Provide the (x, y) coordinate of the cell's center where the given text is located.  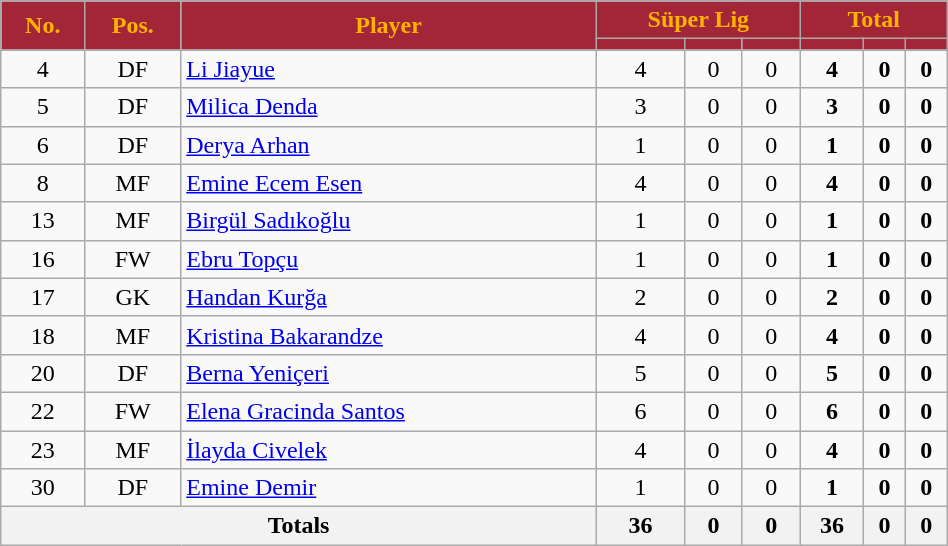
Emine Ecem Esen (389, 183)
İlayda Civelek (389, 449)
22 (43, 411)
GK (133, 297)
20 (43, 373)
Süper Lig (698, 20)
Ebru Topçu (389, 259)
Kristina Bakarandze (389, 335)
16 (43, 259)
18 (43, 335)
No. (43, 26)
13 (43, 221)
Berna Yeniçeri (389, 373)
8 (43, 183)
Li Jiayue (389, 69)
Handan Kurğa (389, 297)
Derya Arhan (389, 145)
Birgül Sadıkoğlu (389, 221)
Milica Denda (389, 107)
Total (874, 20)
Pos. (133, 26)
30 (43, 488)
Emine Demir (389, 488)
Player (389, 26)
Elena Gracinda Santos (389, 411)
Totals (299, 526)
17 (43, 297)
23 (43, 449)
